From the cell containing the given text, extract its center point as [x, y] coordinate. 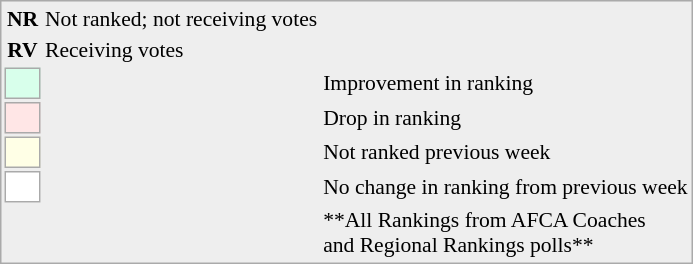
Drop in ranking [506, 118]
**All Rankings from AFCA Coaches and Regional Rankings polls** [506, 233]
RV [22, 50]
Not ranked; not receiving votes [182, 18]
Receiving votes [182, 50]
Not ranked previous week [506, 152]
NR [22, 18]
Improvement in ranking [506, 84]
No change in ranking from previous week [506, 187]
